Find where the given text appears and provide that cell's center as (X, Y) coordinate. 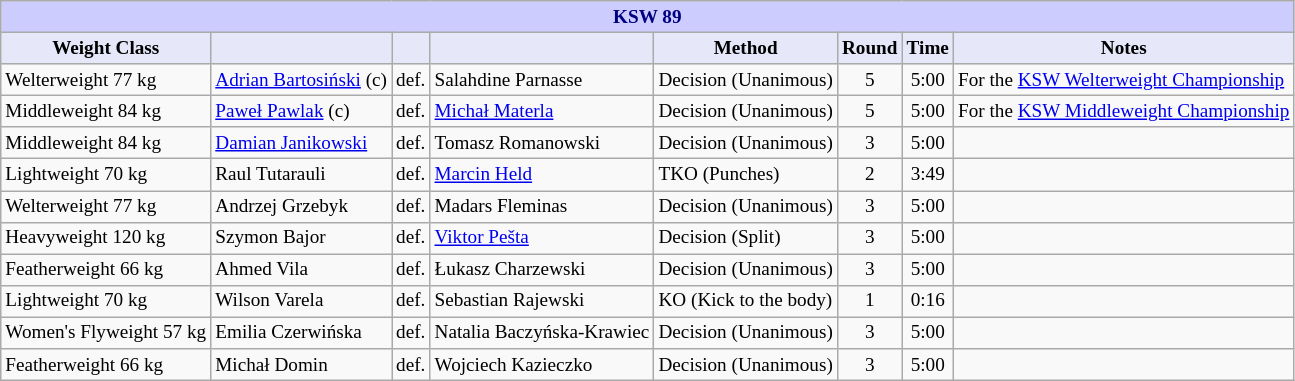
Emilia Czerwińska (302, 333)
Decision (Split) (746, 238)
Szymon Bajor (302, 238)
Weight Class (106, 48)
Marcin Held (542, 175)
Viktor Pešta (542, 238)
Łukasz Charzewski (542, 270)
Women's Flyweight 57 kg (106, 333)
0:16 (928, 301)
Adrian Bartosiński (c) (302, 80)
1 (870, 301)
Raul Tutarauli (302, 175)
Madars Fleminas (542, 206)
Tomasz Romanowski (542, 143)
Wilson Varela (302, 301)
Heavyweight 120 kg (106, 238)
3:49 (928, 175)
For the KSW Welterweight Championship (1123, 80)
Natalia Baczyńska-Krawiec (542, 333)
2 (870, 175)
Time (928, 48)
Paweł Pawlak (c) (302, 111)
Ahmed Vila (302, 270)
Michał Materla (542, 111)
Salahdine Parnasse (542, 80)
Method (746, 48)
Andrzej Grzebyk (302, 206)
Damian Janikowski (302, 143)
Round (870, 48)
Michał Domin (302, 365)
Sebastian Rajewski (542, 301)
Notes (1123, 48)
KO (Kick to the body) (746, 301)
TKO (Punches) (746, 175)
For the KSW Middleweight Championship (1123, 111)
KSW 89 (648, 17)
Wojciech Kazieczko (542, 365)
